Return the [x, y] coordinate for the center point of the cell that contains the specified text.  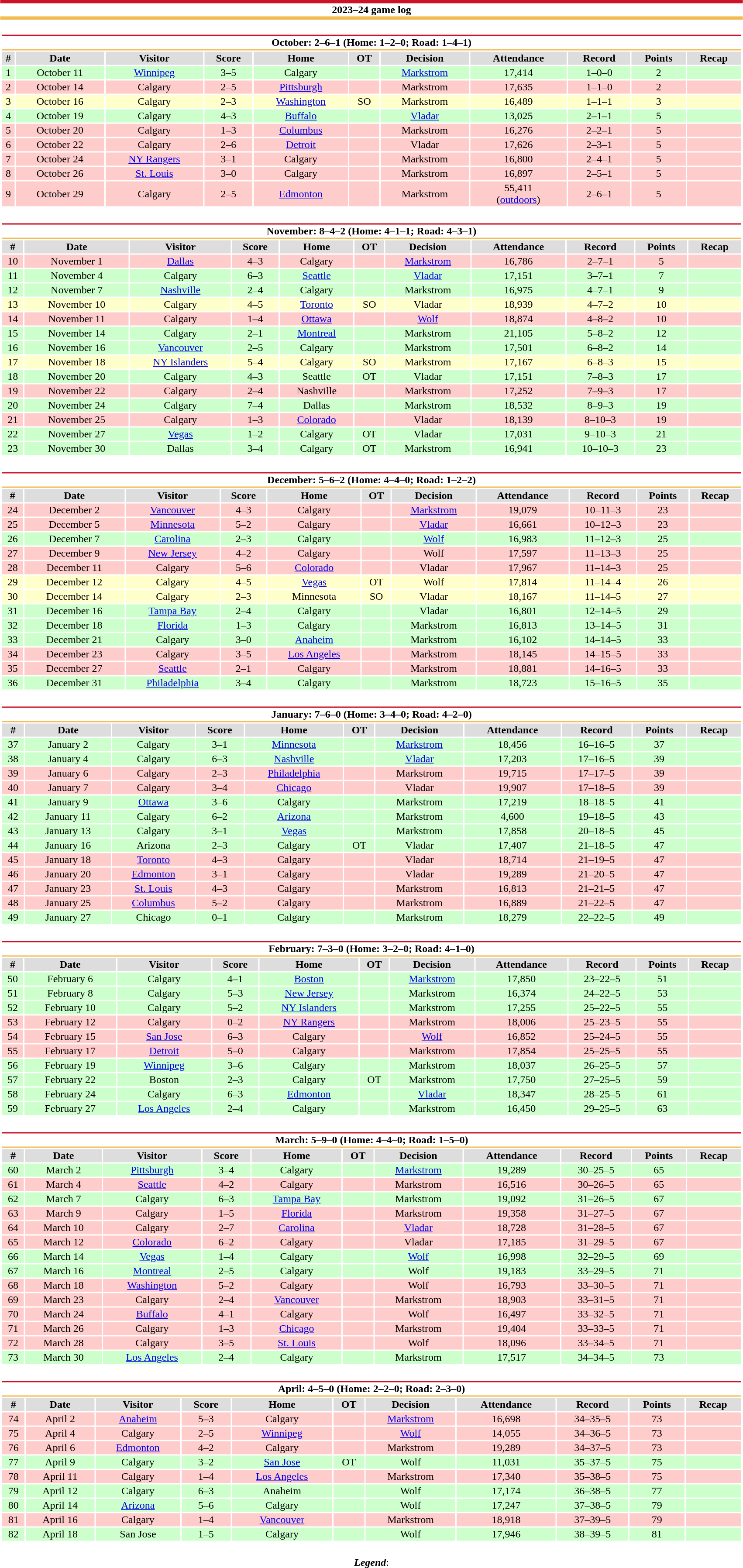
1–0–0 [599, 73]
21–19–5 [596, 860]
3–7–1 [601, 275]
2–6 [228, 144]
17,185 [512, 1242]
37–38–5 [593, 1506]
February 24 [70, 1094]
January 27 [68, 917]
18,096 [512, 1343]
33–34–5 [595, 1343]
3–2 [206, 1462]
16,786 [519, 261]
April 6 [60, 1448]
October 19 [60, 116]
28 [12, 568]
18,279 [513, 917]
35–38–5 [593, 1477]
30–26–5 [595, 1184]
16,374 [521, 993]
February 8 [70, 993]
November 24 [77, 406]
February 19 [70, 1066]
16,276 [519, 131]
10–12–3 [603, 524]
17,517 [512, 1357]
February 12 [70, 1022]
December 27 [74, 668]
24 [12, 510]
17–17–5 [596, 773]
November 30 [77, 448]
16,450 [521, 1108]
October 22 [60, 144]
16,852 [521, 1037]
18,139 [519, 420]
January: 7–6–0 (Home: 3–4–0; Road: 4–2–0) [371, 714]
17,219 [513, 802]
February 22 [70, 1080]
18,347 [521, 1094]
17,597 [523, 553]
January 4 [68, 759]
14–16–5 [603, 668]
14–14–5 [603, 640]
17,167 [519, 362]
58 [12, 1094]
33–30–5 [595, 1286]
April 9 [60, 1462]
October: 2–6–1 (Home: 1–2–0; Road: 1–4–1) [371, 43]
0–1 [220, 917]
36 [12, 683]
0–2 [235, 1022]
19,358 [512, 1213]
December 5 [74, 524]
11–12–3 [603, 539]
17–16–5 [596, 759]
17,750 [521, 1080]
11 [13, 275]
6–8–3 [601, 362]
April 16 [60, 1520]
9–10–3 [601, 434]
20–18–5 [596, 831]
1–1–1 [599, 102]
October 26 [60, 173]
17,203 [513, 759]
2–7 [226, 1228]
14,055 [506, 1433]
64 [13, 1228]
March 14 [64, 1257]
18,037 [521, 1066]
8–10–3 [601, 420]
November 7 [77, 290]
18,728 [512, 1228]
December 16 [74, 611]
20 [13, 406]
8–9–3 [601, 406]
1 [8, 73]
November 4 [77, 275]
4–7–2 [601, 304]
16,793 [512, 1286]
April 11 [60, 1477]
5–4 [255, 362]
13,025 [519, 116]
February 15 [70, 1037]
March 16 [64, 1271]
March 10 [64, 1228]
7–9–3 [601, 391]
62 [13, 1199]
19,079 [523, 510]
33–32–5 [595, 1314]
17,967 [523, 568]
2–2–1 [599, 131]
4 [8, 116]
33–33–5 [595, 1328]
29–25–5 [602, 1108]
January 23 [68, 888]
16,897 [519, 173]
70 [13, 1314]
19,404 [512, 1328]
8 [8, 173]
January 11 [68, 817]
January 6 [68, 773]
40 [13, 788]
6 [8, 144]
38 [13, 759]
52 [12, 1008]
16,661 [523, 524]
32 [12, 626]
18,532 [519, 406]
1–1–0 [599, 87]
19–18–5 [596, 817]
34–36–5 [593, 1433]
16,941 [519, 448]
March 23 [64, 1300]
December 14 [74, 597]
74 [13, 1419]
6–8–2 [601, 348]
November 27 [77, 434]
2–3–1 [599, 144]
January 13 [68, 831]
13 [13, 304]
16,516 [512, 1184]
11–14–5 [603, 597]
April 2 [60, 1419]
17,255 [521, 1008]
April 18 [60, 1534]
36–38–5 [593, 1491]
18,723 [523, 683]
11–14–4 [603, 582]
12–14–5 [603, 611]
2023–24 game log [371, 10]
30–25–5 [595, 1170]
17,247 [506, 1506]
November 18 [77, 362]
17,252 [519, 391]
21,105 [519, 333]
14–15–5 [603, 654]
November 20 [77, 377]
22 [13, 434]
16,998 [512, 1257]
26–25–5 [602, 1066]
April 14 [60, 1506]
February 6 [70, 979]
80 [13, 1506]
March 7 [64, 1199]
16,497 [512, 1314]
1–2 [255, 434]
March 12 [64, 1242]
33–31–5 [595, 1300]
16,800 [519, 159]
January 18 [68, 860]
18,874 [519, 319]
March 24 [64, 1314]
December 7 [74, 539]
34–35–5 [593, 1419]
October 14 [60, 87]
30 [12, 597]
March 28 [64, 1343]
18,456 [513, 744]
October 20 [60, 131]
March 9 [64, 1213]
April: 4–5–0 (Home: 2–2–0; Road: 2–3–0) [371, 1389]
2–5–1 [599, 173]
16–16–5 [596, 744]
18–18–5 [596, 802]
December 12 [74, 582]
March 26 [64, 1328]
31–28–5 [595, 1228]
25–24–5 [602, 1037]
37–39–5 [593, 1520]
55,411(outdoors) [519, 194]
17,414 [519, 73]
February 27 [70, 1108]
21–20–5 [596, 874]
5–8–2 [601, 333]
November 11 [77, 319]
19,907 [513, 788]
68 [13, 1286]
32–29–5 [595, 1257]
16,801 [523, 611]
March 18 [64, 1286]
4–8–2 [601, 319]
December 18 [74, 626]
56 [12, 1066]
December 11 [74, 568]
54 [12, 1037]
18,167 [523, 597]
January 20 [68, 874]
5–0 [235, 1051]
11–13–3 [603, 553]
31–29–5 [595, 1242]
18,939 [519, 304]
17,626 [519, 144]
66 [13, 1257]
22–22–5 [596, 917]
28–25–5 [602, 1094]
17,635 [519, 87]
17,854 [521, 1051]
34 [12, 654]
27–25–5 [602, 1080]
31–27–5 [595, 1213]
October 16 [60, 102]
2–1–1 [599, 116]
December 2 [74, 510]
13–14–5 [603, 626]
60 [13, 1170]
October 11 [60, 73]
November 14 [77, 333]
50 [12, 979]
11–14–3 [603, 568]
October 24 [60, 159]
2–7–1 [601, 261]
December 23 [74, 654]
April 12 [60, 1491]
2–4–1 [599, 159]
17,340 [506, 1477]
17,031 [519, 434]
November: 8–4–2 (Home: 4–1–1; Road: 4–3–1) [371, 231]
17,501 [519, 348]
7–4 [255, 406]
January 2 [68, 744]
72 [13, 1343]
November 25 [77, 420]
March 30 [64, 1357]
19,183 [512, 1271]
16,698 [506, 1419]
17,174 [506, 1491]
25–25–5 [602, 1051]
18,145 [523, 654]
January 9 [68, 802]
48 [13, 903]
4–7–1 [601, 290]
42 [13, 817]
18,714 [513, 860]
March 4 [64, 1184]
December 31 [74, 683]
November 1 [77, 261]
44 [13, 846]
46 [13, 874]
17,858 [513, 831]
2–6–1 [599, 194]
17,850 [521, 979]
21–22–5 [596, 903]
November 22 [77, 391]
19,092 [512, 1199]
21–18–5 [596, 846]
17,946 [506, 1534]
82 [13, 1534]
19,715 [513, 773]
March: 5–9–0 (Home: 4–4–0; Road: 1–5–0) [371, 1140]
23–22–5 [602, 979]
16 [13, 348]
10–10–3 [601, 448]
November 10 [77, 304]
February 17 [70, 1051]
25–22–5 [602, 1008]
March 2 [64, 1170]
11,031 [506, 1462]
24–22–5 [602, 993]
78 [13, 1477]
31–26–5 [595, 1199]
16,975 [519, 290]
October 29 [60, 194]
16,102 [523, 640]
17,407 [513, 846]
18,918 [506, 1520]
7–8–3 [601, 377]
January 16 [68, 846]
December: 5–6–2 (Home: 4–4–0; Road: 1–2–2) [371, 480]
April 4 [60, 1433]
January 7 [68, 788]
38–39–5 [593, 1534]
25–23–5 [602, 1022]
16,889 [513, 903]
December 21 [74, 640]
16,983 [523, 539]
76 [13, 1448]
17–18–5 [596, 788]
18,006 [521, 1022]
18 [13, 377]
December 9 [74, 553]
4,600 [513, 817]
34–34–5 [595, 1357]
18,903 [512, 1300]
January 25 [68, 903]
February: 7–3–0 (Home: 3–2–0; Road: 4–1–0) [371, 949]
February 10 [70, 1008]
10–11–3 [603, 510]
15–16–5 [603, 683]
18,881 [523, 668]
16,489 [519, 102]
November 16 [77, 348]
34–37–5 [593, 1448]
33–29–5 [595, 1271]
35–37–5 [593, 1462]
17,814 [523, 582]
21–21–5 [596, 888]
